Search for the cell housing the specified text and yield its [x, y] center coordinate. 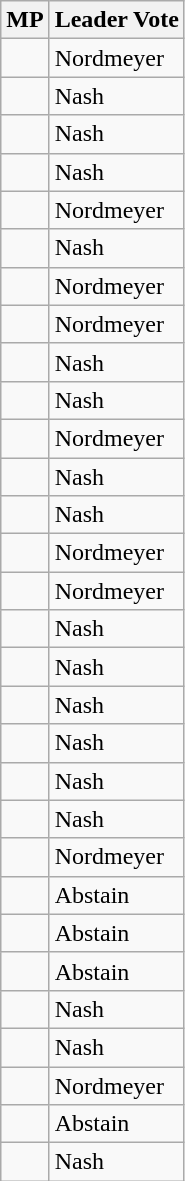
Leader Vote [116, 20]
MP [25, 20]
